Detect which cell encompasses the target text, then output its [X, Y] center coordinate. 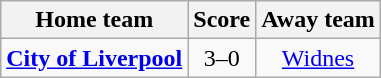
Home team [94, 20]
Widnes [318, 58]
Score [222, 20]
City of Liverpool [94, 58]
Away team [318, 20]
3–0 [222, 58]
